Detect which cell encompasses the target text, then output its (x, y) center coordinate. 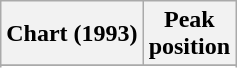
Chart (1993) (72, 34)
Peakposition (189, 34)
